Search for the cell housing the specified text and yield its (x, y) center coordinate. 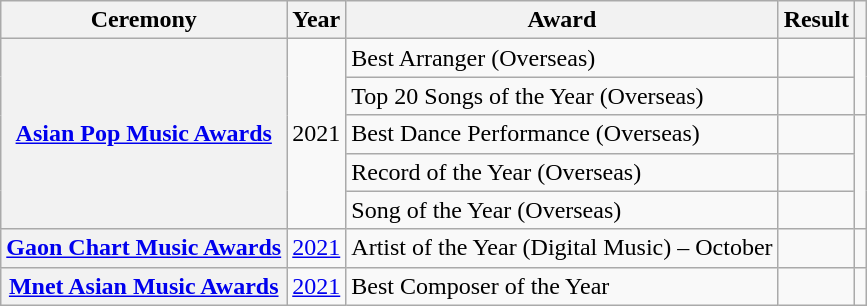
Artist of the Year (Digital Music) – October (562, 248)
Gaon Chart Music Awards (144, 248)
Award (562, 20)
Best Composer of the Year (562, 286)
Best Arranger (Overseas) (562, 58)
Asian Pop Music Awards (144, 134)
Mnet Asian Music Awards (144, 286)
Best Dance Performance (Overseas) (562, 134)
Result (816, 20)
Year (316, 20)
Top 20 Songs of the Year (Overseas) (562, 96)
Ceremony (144, 20)
Record of the Year (Overseas) (562, 172)
Song of the Year (Overseas) (562, 210)
